Identify which cell holds the provided text, then report its [x, y] central coordinate. 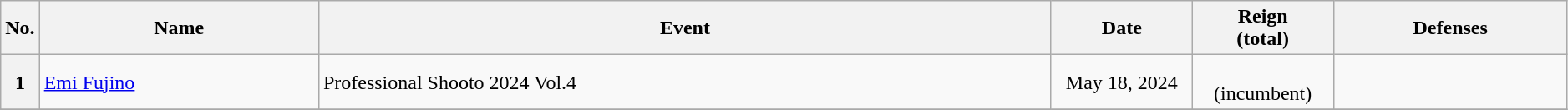
Name [179, 28]
1 [20, 82]
Date [1121, 28]
Defenses [1450, 28]
Emi Fujino [179, 82]
Professional Shooto 2024 Vol.4 [685, 82]
Event [685, 28]
Reign(total) [1263, 28]
No. [20, 28]
May 18, 2024 [1121, 82]
(incumbent) [1263, 82]
